From the cell containing the given text, extract its center point as [x, y] coordinate. 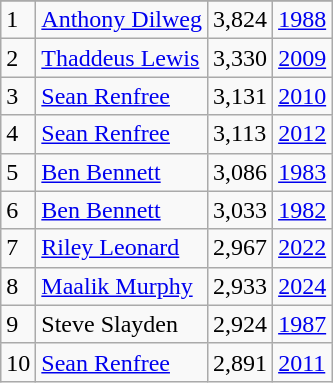
1982 [302, 210]
9 [18, 324]
2 [18, 58]
2011 [302, 362]
3,113 [240, 134]
4 [18, 134]
Anthony Dilweg [122, 20]
3,824 [240, 20]
10 [18, 362]
2,924 [240, 324]
5 [18, 172]
2010 [302, 96]
3,330 [240, 58]
3 [18, 96]
2,891 [240, 362]
1 [18, 20]
1988 [302, 20]
2,967 [240, 248]
Riley Leonard [122, 248]
3,086 [240, 172]
2022 [302, 248]
2,933 [240, 286]
6 [18, 210]
1987 [302, 324]
Maalik Murphy [122, 286]
7 [18, 248]
2024 [302, 286]
1983 [302, 172]
Steve Slayden [122, 324]
2009 [302, 58]
8 [18, 286]
3,033 [240, 210]
2012 [302, 134]
Thaddeus Lewis [122, 58]
3,131 [240, 96]
